From the cell containing the given text, extract its center point as [X, Y] coordinate. 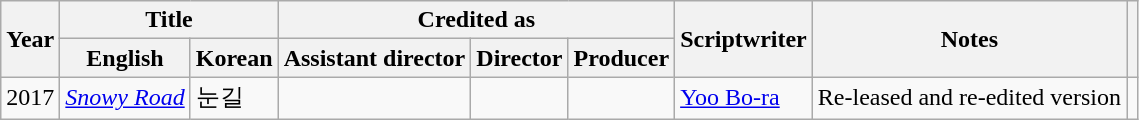
Assistant director [374, 58]
눈길 [234, 98]
Korean [234, 58]
2017 [30, 98]
English [125, 58]
Director [520, 58]
Title [169, 20]
Yoo Bo-ra [744, 98]
Credited as [476, 20]
Year [30, 39]
Notes [969, 39]
Re-leased and re-edited version [969, 98]
Scriptwriter [744, 39]
Producer [622, 58]
Snowy Road [125, 98]
